Search for the cell housing the specified text and yield its [X, Y] center coordinate. 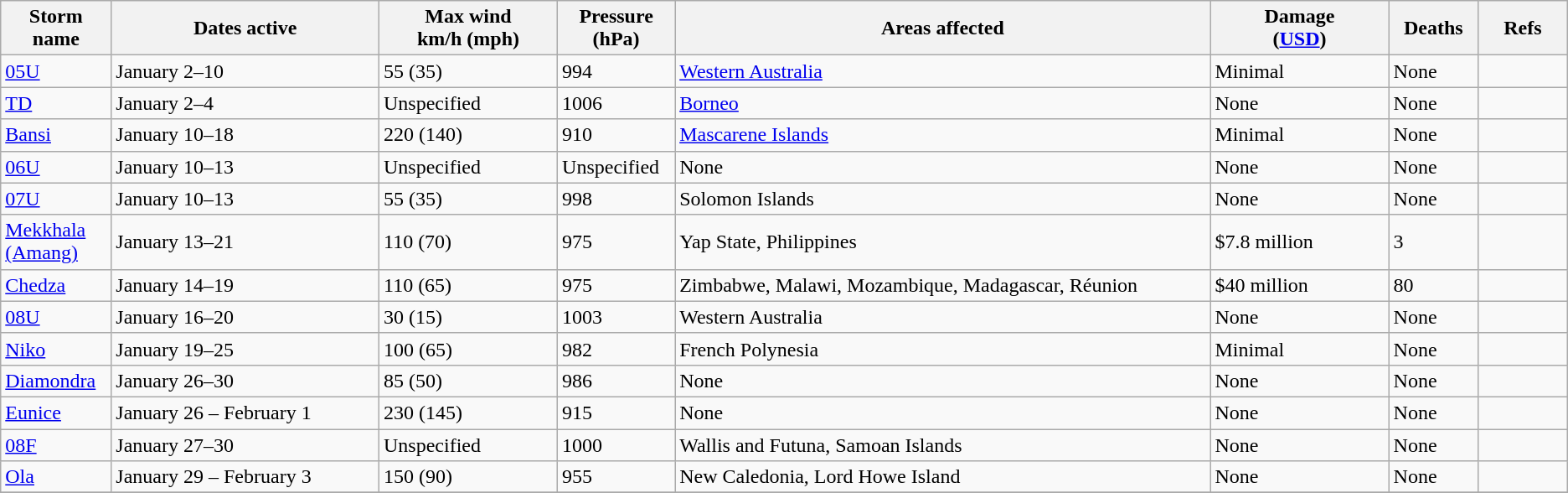
Deaths [1434, 29]
Pressure(hPa) [616, 29]
Max windkm/h (mph) [467, 29]
982 [616, 349]
TD [56, 103]
06U [56, 167]
January 16–20 [245, 317]
150 (90) [467, 477]
230 (145) [467, 413]
3 [1434, 241]
Zimbabwe, Malawi, Mozambique, Madagascar, Réunion [943, 285]
Storm name [56, 29]
Mascarene Islands [943, 135]
January 2–4 [245, 103]
986 [616, 381]
Dates active [245, 29]
910 [616, 135]
French Polynesia [943, 349]
Solomon Islands [943, 199]
January 13–21 [245, 241]
Diamondra [56, 381]
994 [616, 71]
Bansi [56, 135]
Areas affected [943, 29]
Chedza [56, 285]
110 (70) [467, 241]
85 (50) [467, 381]
$7.8 million [1300, 241]
30 (15) [467, 317]
1003 [616, 317]
Refs [1523, 29]
Mekkhala (Amang) [56, 241]
955 [616, 477]
Yap State, Philippines [943, 241]
110 (65) [467, 285]
Ola [56, 477]
998 [616, 199]
Borneo [943, 103]
January 27–30 [245, 445]
January 19–25 [245, 349]
07U [56, 199]
Damage(USD) [1300, 29]
Wallis and Futuna, Samoan Islands [943, 445]
New Caledonia, Lord Howe Island [943, 477]
January 14–19 [245, 285]
220 (140) [467, 135]
1000 [616, 445]
Eunice [56, 413]
100 (65) [467, 349]
Niko [56, 349]
$40 million [1300, 285]
January 29 – February 3 [245, 477]
1006 [616, 103]
08F [56, 445]
05U [56, 71]
January 26–30 [245, 381]
January 2–10 [245, 71]
80 [1434, 285]
08U [56, 317]
915 [616, 413]
January 10–18 [245, 135]
January 26 – February 1 [245, 413]
